For the text-containing cell, return its midpoint in [x, y] coordinate format. 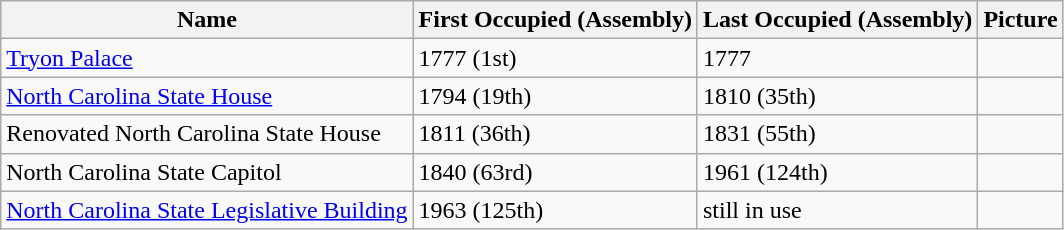
1811 (36th) [555, 134]
1810 (35th) [837, 96]
1961 (124th) [837, 172]
1777 (1st) [555, 58]
Renovated North Carolina State House [207, 134]
Name [207, 20]
still in use [837, 210]
1840 (63rd) [555, 172]
1963 (125th) [555, 210]
Tryon Palace [207, 58]
1831 (55th) [837, 134]
North Carolina State Capitol [207, 172]
1794 (19th) [555, 96]
Last Occupied (Assembly) [837, 20]
1777 [837, 58]
North Carolina State Legislative Building [207, 210]
Picture [1020, 20]
North Carolina State House [207, 96]
First Occupied (Assembly) [555, 20]
